Determine the (x, y) coordinate at the center of the cell enclosing the given text.  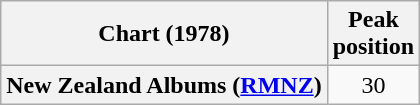
New Zealand Albums (RMNZ) (164, 85)
Peak position (373, 34)
Chart (1978) (164, 34)
30 (373, 85)
